Scan for the cell matching the given text and deliver its [x, y] coordinate at center. 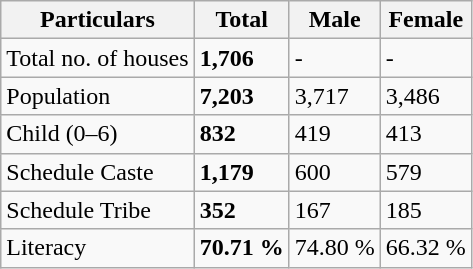
Schedule Tribe [98, 210]
352 [242, 210]
167 [334, 210]
7,203 [242, 96]
1,706 [242, 58]
413 [426, 134]
70.71 % [242, 248]
Population [98, 96]
Child (0–6) [98, 134]
66.32 % [426, 248]
3,717 [334, 96]
Total no. of houses [98, 58]
Male [334, 20]
579 [426, 172]
Literacy [98, 248]
1,179 [242, 172]
3,486 [426, 96]
419 [334, 134]
Schedule Caste [98, 172]
Total [242, 20]
Particulars [98, 20]
Female [426, 20]
74.80 % [334, 248]
832 [242, 134]
600 [334, 172]
185 [426, 210]
